For the text-containing cell, return its midpoint in (x, y) coordinate format. 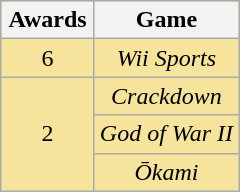
Game (166, 20)
God of War II (166, 134)
6 (48, 58)
Wii Sports (166, 58)
Awards (48, 20)
2 (48, 134)
Crackdown (166, 96)
Ōkami (166, 172)
